Determine the [X, Y] coordinate at the center of the cell enclosing the given text.  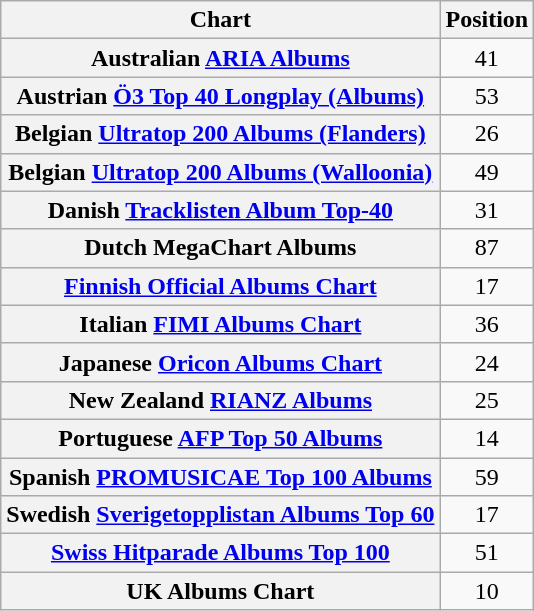
Finnish Official Albums Chart [220, 286]
26 [487, 134]
Austrian Ö3 Top 40 Longplay (Albums) [220, 96]
41 [487, 58]
Belgian Ultratop 200 Albums (Flanders) [220, 134]
UK Albums Chart [220, 591]
Position [487, 20]
Swedish Sverigetopplistan Albums Top 60 [220, 515]
Belgian Ultratop 200 Albums (Walloonia) [220, 172]
Dutch MegaChart Albums [220, 248]
New Zealand RIANZ Albums [220, 400]
14 [487, 438]
24 [487, 362]
49 [487, 172]
87 [487, 248]
31 [487, 210]
36 [487, 324]
Australian ARIA Albums [220, 58]
59 [487, 477]
51 [487, 553]
Italian FIMI Albums Chart [220, 324]
Japanese Oricon Albums Chart [220, 362]
Swiss Hitparade Albums Top 100 [220, 553]
Chart [220, 20]
25 [487, 400]
Portuguese AFP Top 50 Albums [220, 438]
Danish Tracklisten Album Top-40 [220, 210]
Spanish PROMUSICAE Top 100 Albums [220, 477]
53 [487, 96]
10 [487, 591]
